Output the (X, Y) coordinate of the center of the cell containing the given text.  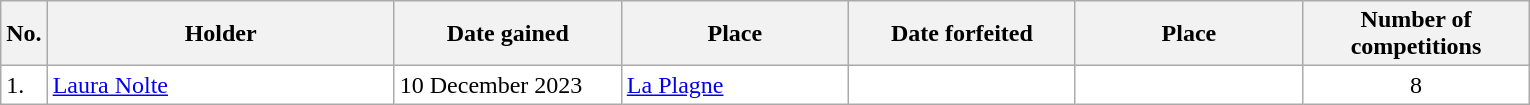
No. (24, 34)
8 (1416, 85)
Number of competitions (1416, 34)
1. (24, 85)
Date gained (508, 34)
10 December 2023 (508, 85)
Holder (220, 34)
Date forfeited (962, 34)
La Plagne (734, 85)
Laura Nolte (220, 85)
